Pinpoint the cell where the given text exists, returning its (x, y) midpoint coordinate. 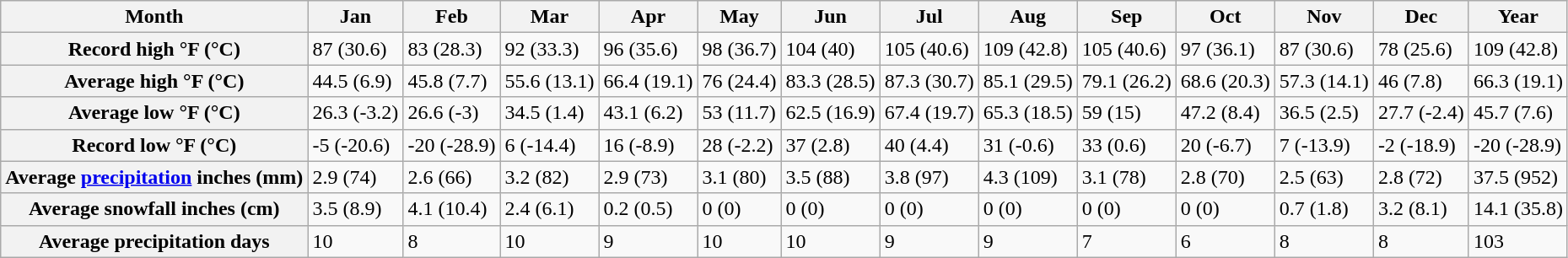
55.6 (13.1) (550, 81)
Average snowfall inches (cm) (154, 209)
2.8 (70) (1225, 177)
3.2 (8.1) (1420, 209)
16 (-8.9) (648, 145)
Mar (550, 17)
98 (36.7) (739, 49)
103 (1518, 241)
34.5 (1.4) (550, 113)
2.4 (6.1) (550, 209)
97 (36.1) (1225, 49)
85.1 (29.5) (1027, 81)
Nov (1324, 17)
Average precipitation days (154, 241)
Jan (356, 17)
3.1 (78) (1127, 177)
66.3 (19.1) (1518, 81)
0.2 (0.5) (648, 209)
46 (7.8) (1420, 81)
68.6 (20.3) (1225, 81)
62.5 (16.9) (830, 113)
2.6 (66) (452, 177)
31 (-0.6) (1027, 145)
43.1 (6.2) (648, 113)
2.8 (72) (1420, 177)
3.2 (82) (550, 177)
-2 (-18.9) (1420, 145)
Aug (1027, 17)
104 (40) (830, 49)
28 (-2.2) (739, 145)
Jun (830, 17)
53 (11.7) (739, 113)
40 (4.4) (929, 145)
6 (1225, 241)
57.3 (14.1) (1324, 81)
83.3 (28.5) (830, 81)
96 (35.6) (648, 49)
3.1 (80) (739, 177)
Feb (452, 17)
33 (0.6) (1127, 145)
2.9 (74) (356, 177)
7 (1127, 241)
0.7 (1.8) (1324, 209)
14.1 (35.8) (1518, 209)
45.8 (7.7) (452, 81)
-5 (-20.6) (356, 145)
76 (24.4) (739, 81)
36.5 (2.5) (1324, 113)
37.5 (952) (1518, 177)
Oct (1225, 17)
83 (28.3) (452, 49)
65.3 (18.5) (1027, 113)
78 (25.6) (1420, 49)
Year (1518, 17)
Jul (929, 17)
Sep (1127, 17)
Record high °F (°C) (154, 49)
6 (-14.4) (550, 145)
92 (33.3) (550, 49)
79.1 (26.2) (1127, 81)
7 (-13.9) (1324, 145)
45.7 (7.6) (1518, 113)
2.5 (63) (1324, 177)
47.2 (8.4) (1225, 113)
2.9 (73) (648, 177)
3.5 (8.9) (356, 209)
27.7 (-2.4) (1420, 113)
May (739, 17)
26.3 (-3.2) (356, 113)
3.5 (88) (830, 177)
Record low °F (°C) (154, 145)
Average high °F (°C) (154, 81)
Dec (1420, 17)
44.5 (6.9) (356, 81)
66.4 (19.1) (648, 81)
4.3 (109) (1027, 177)
Average precipitation inches (mm) (154, 177)
Average low °F (°C) (154, 113)
20 (-6.7) (1225, 145)
87.3 (30.7) (929, 81)
4.1 (10.4) (452, 209)
59 (15) (1127, 113)
Apr (648, 17)
67.4 (19.7) (929, 113)
37 (2.8) (830, 145)
3.8 (97) (929, 177)
26.6 (-3) (452, 113)
Month (154, 17)
